Search for the cell housing the specified text and yield its (X, Y) center coordinate. 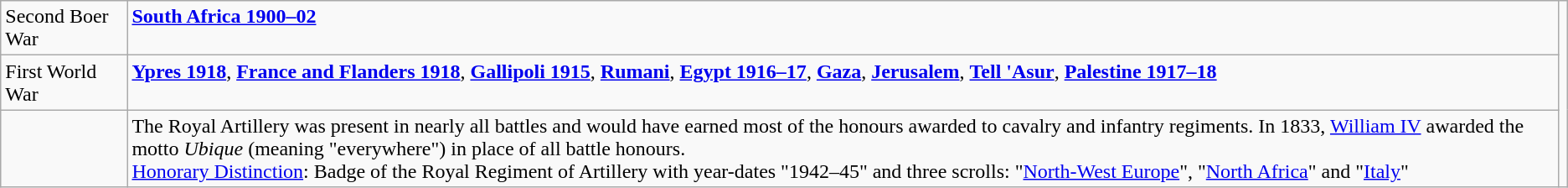
First World War (64, 82)
Ypres 1918, France and Flanders 1918, Gallipoli 1915, Rumani, Egypt 1916–17, Gaza, Jerusalem, Tell 'Asur, Palestine 1917–18 (843, 82)
Second Boer War (64, 29)
South Africa 1900–02 (843, 29)
